Identify which cell holds the provided text, then report its [X, Y] central coordinate. 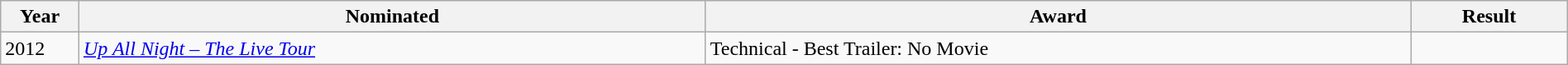
Up All Night – The Live Tour [392, 48]
Year [40, 17]
Award [1059, 17]
2012 [40, 48]
Technical - Best Trailer: No Movie [1059, 48]
Result [1489, 17]
Nominated [392, 17]
